Locate the cell with the specified text and output its [X, Y] center coordinate. 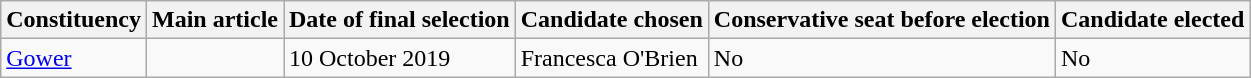
Gower [74, 58]
10 October 2019 [400, 58]
Conservative seat before election [882, 20]
Candidate elected [1152, 20]
Candidate chosen [612, 20]
Constituency [74, 20]
Main article [214, 20]
Date of final selection [400, 20]
Francesca O'Brien [612, 58]
